Identify which cell holds the provided text, then report its (x, y) central coordinate. 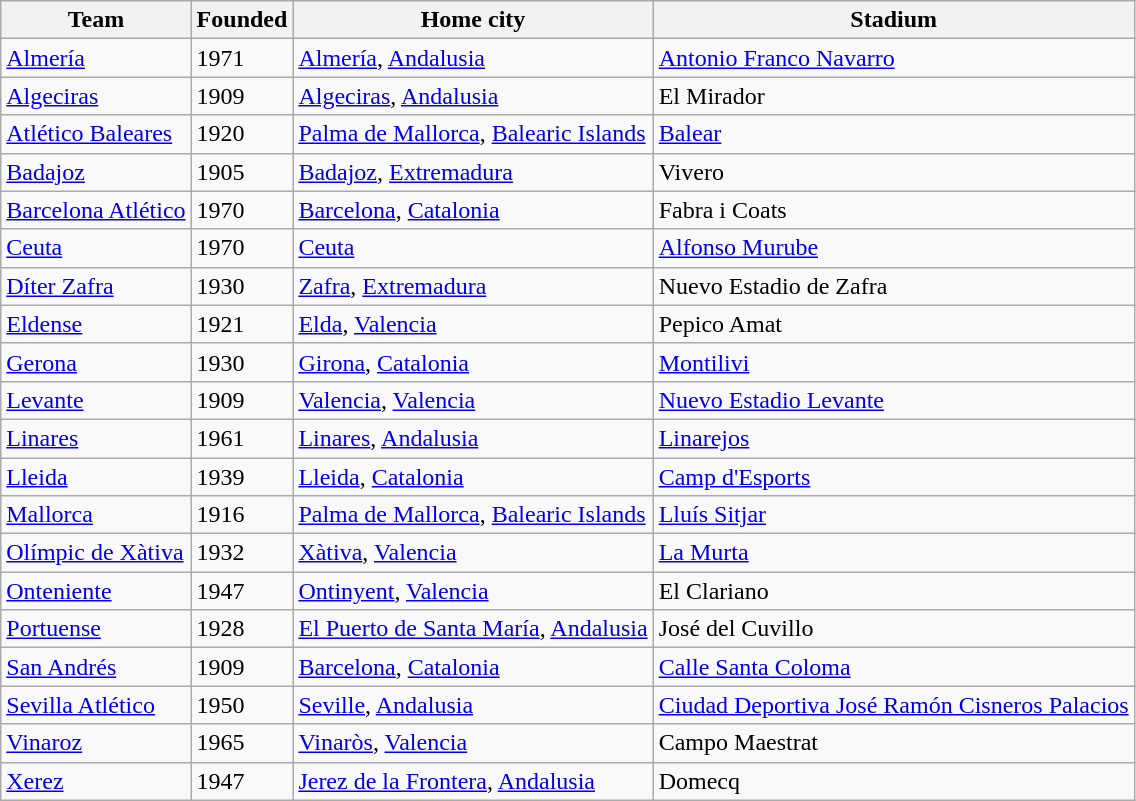
1961 (242, 438)
El Puerto de Santa María, Andalusia (473, 629)
Vinaroz (96, 743)
Lluís Sitjar (894, 515)
Home city (473, 20)
Camp d'Esports (894, 477)
1965 (242, 743)
El Clariano (894, 591)
1971 (242, 58)
Elda, Valencia (473, 324)
Algeciras (96, 96)
Sevilla Atlético (96, 705)
1920 (242, 134)
Linares, Andalusia (473, 438)
José del Cuvillo (894, 629)
Team (96, 20)
Girona, Catalonia (473, 362)
La Murta (894, 553)
Algeciras, Andalusia (473, 96)
El Mirador (894, 96)
Vivero (894, 172)
Jerez de la Frontera, Andalusia (473, 781)
Vinaròs, Valencia (473, 743)
Onteniente (96, 591)
Mallorca (96, 515)
Eldense (96, 324)
Xerez (96, 781)
Barcelona Atlético (96, 210)
Almería, Andalusia (473, 58)
Domecq (894, 781)
Díter Zafra (96, 286)
Portuense (96, 629)
1939 (242, 477)
Levante (96, 400)
Calle Santa Coloma (894, 667)
1928 (242, 629)
Fabra i Coats (894, 210)
Ciudad Deportiva José Ramón Cisneros Palacios (894, 705)
Linares (96, 438)
Ontinyent, Valencia (473, 591)
Almería (96, 58)
Stadium (894, 20)
Seville, Andalusia (473, 705)
Xàtiva, Valencia (473, 553)
Olímpic de Xàtiva (96, 553)
Antonio Franco Navarro (894, 58)
Campo Maestrat (894, 743)
Gerona (96, 362)
Balear (894, 134)
1916 (242, 515)
Montilivi (894, 362)
Lleida (96, 477)
Linarejos (894, 438)
Atlético Baleares (96, 134)
1932 (242, 553)
Badajoz, Extremadura (473, 172)
Pepico Amat (894, 324)
San Andrés (96, 667)
Valencia, Valencia (473, 400)
Founded (242, 20)
Nuevo Estadio Levante (894, 400)
Badajoz (96, 172)
1950 (242, 705)
1921 (242, 324)
Lleida, Catalonia (473, 477)
Alfonso Murube (894, 248)
1905 (242, 172)
Zafra, Extremadura (473, 286)
Nuevo Estadio de Zafra (894, 286)
